Return (X, Y) of the center of cell containing provided text 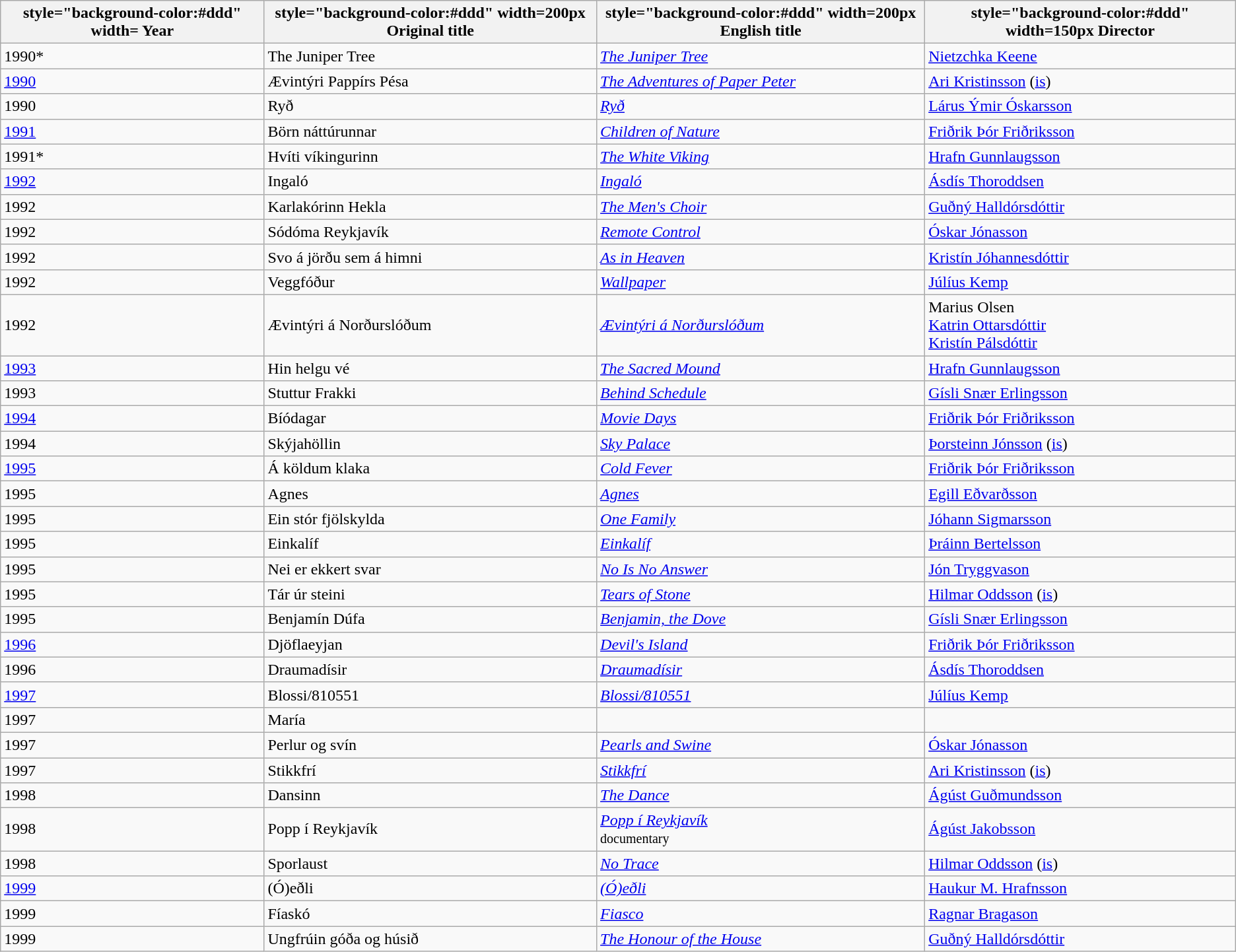
style="background-color:#ddd" width=150px Director (1080, 22)
As in Heaven (761, 257)
Pearls and Swine (761, 745)
Fiasco (761, 914)
style="background-color:#ddd" width=200px English title (761, 22)
Remote Control (761, 232)
1990* (132, 56)
No Is No Answer (761, 569)
Behind Schedule (761, 393)
Nei er ekkert svar (430, 569)
The White Viking (761, 156)
Popp í Reykjavík (430, 829)
María (430, 720)
Tár úr steini (430, 594)
1991* (132, 156)
The Honour of the House (761, 939)
Sky Palace (761, 444)
Ágúst Jakobsson (1080, 829)
No Trace (761, 864)
The Men's Choir (761, 207)
Ágúst Guðmundsson (1080, 796)
Skýjahöllin (430, 444)
The Dance (761, 796)
style="background-color:#ddd" width=200px Original title (430, 22)
Devil's Island (761, 644)
Sporlaust (430, 864)
Hin helgu vé (430, 368)
Börn náttúrunnar (430, 131)
Nietzchka Keene (1080, 56)
1991 (132, 131)
One Family (761, 519)
Þráinn Bertelsson (1080, 544)
Benjamín Dúfa (430, 619)
Egill Eðvarðsson (1080, 494)
Djöflaeyjan (430, 644)
Cold Fever (761, 469)
Fíaskó (430, 914)
Lárus Ýmir Óskarsson (1080, 106)
Sódóma Reykjavík (430, 232)
Haukur M. Hrafnsson (1080, 889)
Popp í Reykjavíkdocumentary (761, 829)
Ævintýri Pappírs Pésa (430, 81)
Tears of Stone (761, 594)
Movie Days (761, 419)
style="background-color:#ddd" width= Year (132, 22)
Ungfrúin góða og húsið (430, 939)
Marius Olsen Katrin Ottarsdóttir Kristín Pálsdóttir (1080, 325)
The Adventures of Paper Peter (761, 81)
Svo á jörðu sem á himni (430, 257)
Benjamin, the Dove (761, 619)
Ein stór fjölskylda (430, 519)
Karlakórinn Hekla (430, 207)
Wallpaper (761, 282)
The Sacred Mound (761, 368)
Jóhann Sigmarsson (1080, 519)
Children of Nature (761, 131)
Ragnar Bragason (1080, 914)
Perlur og svín (430, 745)
Stuttur Frakki (430, 393)
Veggfóður (430, 282)
Jón Tryggvason (1080, 569)
Þorsteinn Jónsson (is) (1080, 444)
Kristín Jóhannesdóttir (1080, 257)
Hvíti víkingurinn (430, 156)
Bíódagar (430, 419)
Á köldum klaka (430, 469)
Dansinn (430, 796)
